Locate the cell with the specified text and output its (x, y) center coordinate. 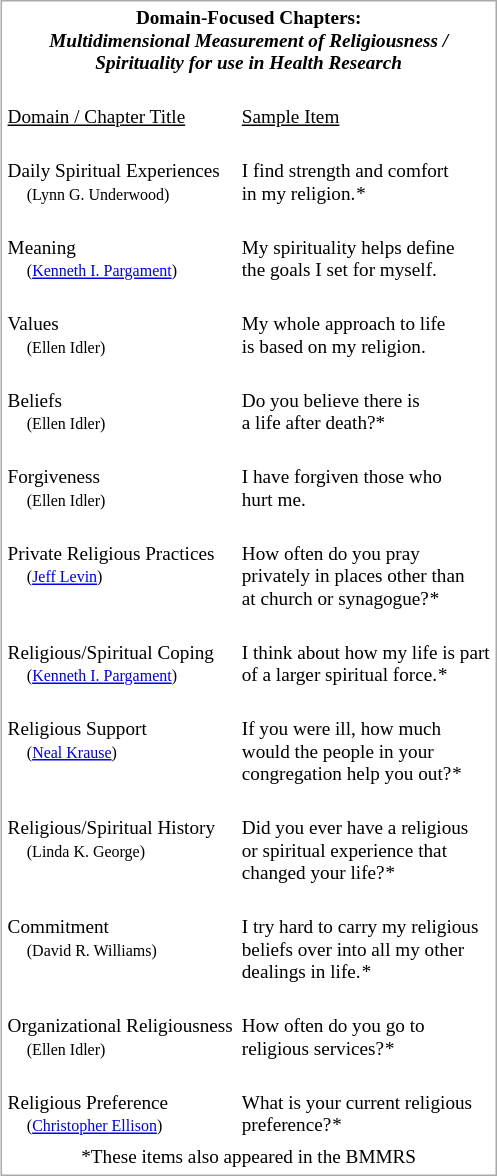
If you were ill, how muchwould the people in yourcongregation help you out?* (366, 741)
Values (Ellen Idler) (120, 325)
Religious Preference (Christopher Ellison) (120, 1103)
Forgiveness (Ellen Idler) (120, 478)
Meaning (Kenneth I. Pargament) (120, 248)
How often do you prayprivately in places other thanat church or synagogue?* (366, 565)
Domain-Focused Chapters:Multidimensional Measurement of Religiousness /Spirituality for use in Health Research (249, 41)
Religious/Spiritual History (Linda K. George) (120, 840)
Sample Item (366, 106)
How often do you go toreligious services?* (366, 1027)
I find strength and comfortin my religion.* (366, 172)
*These items also appeared in the BMMRS (249, 1157)
Beliefs (Ellen Idler) (120, 401)
My whole approach to lifeis based on my religion. (366, 325)
Private Religious Practices (Jeff Levin) (120, 565)
What is your current religiouspreference?* (366, 1103)
I try hard to carry my religiousbeliefs over into all my otherdealings in life.* (366, 939)
Commitment (David R. Williams) (120, 939)
Daily Spiritual Experiences (Lynn G. Underwood) (120, 172)
Religious Support (Neal Krause) (120, 741)
Domain / Chapter Title (120, 106)
Do you believe there isa life after death?* (366, 401)
Did you ever have a religiousor spiritual experience thatchanged your life?* (366, 840)
Religious/Spiritual Coping (Kenneth I. Pargament) (120, 653)
I think about how my life is partof a larger spiritual force.* (366, 653)
My spirituality helps definethe goals I set for myself. (366, 248)
Organizational Religiousness (Ellen Idler) (120, 1027)
I have forgiven those whohurt me. (366, 478)
